Return [x, y] of the center of cell containing provided text 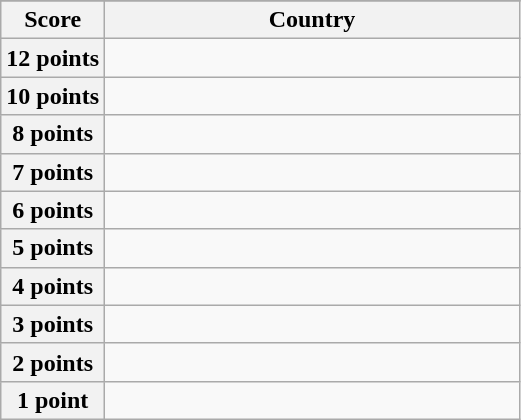
Score [53, 20]
1 point [53, 400]
5 points [53, 248]
Country [312, 20]
3 points [53, 324]
7 points [53, 172]
8 points [53, 134]
12 points [53, 58]
2 points [53, 362]
4 points [53, 286]
6 points [53, 210]
10 points [53, 96]
